Return the (x, y) coordinate for the center point of the cell that contains the specified text.  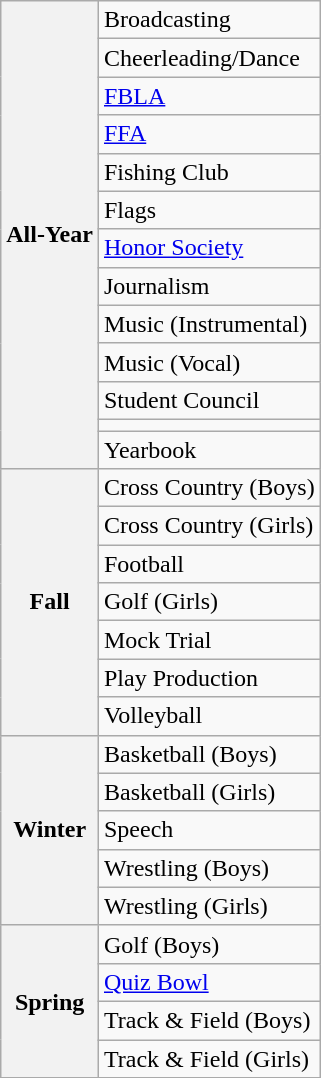
Basketball (Boys) (209, 754)
Wrestling (Boys) (209, 868)
Broadcasting (209, 20)
Basketball (Girls) (209, 792)
Volleyball (209, 716)
Play Production (209, 678)
Fishing Club (209, 172)
Track & Field (Boys) (209, 1020)
Spring (50, 1001)
Mock Trial (209, 640)
Golf (Boys) (209, 944)
FFA (209, 134)
Golf (Girls) (209, 602)
Fall (50, 602)
FBLA (209, 96)
Journalism (209, 286)
Student Council (209, 400)
Cheerleading/Dance (209, 58)
Flags (209, 210)
All-Year (50, 235)
Yearbook (209, 449)
Music (Instrumental) (209, 324)
Cross Country (Girls) (209, 526)
Track & Field (Girls) (209, 1059)
Cross Country (Boys) (209, 488)
Football (209, 564)
Wrestling (Girls) (209, 906)
Honor Society (209, 248)
Winter (50, 830)
Quiz Bowl (209, 982)
Speech (209, 830)
Music (Vocal) (209, 362)
